Identify which cell holds the provided text, then report its [x, y] central coordinate. 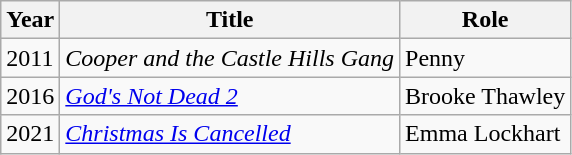
2016 [30, 96]
Penny [486, 58]
Title [230, 20]
2021 [30, 134]
Cooper and the Castle Hills Gang [230, 58]
Brooke Thawley [486, 96]
Christmas Is Cancelled [230, 134]
2011 [30, 58]
Role [486, 20]
Emma Lockhart [486, 134]
Year [30, 20]
God's Not Dead 2 [230, 96]
